Output the [X, Y] coordinate of the center of the cell containing the given text.  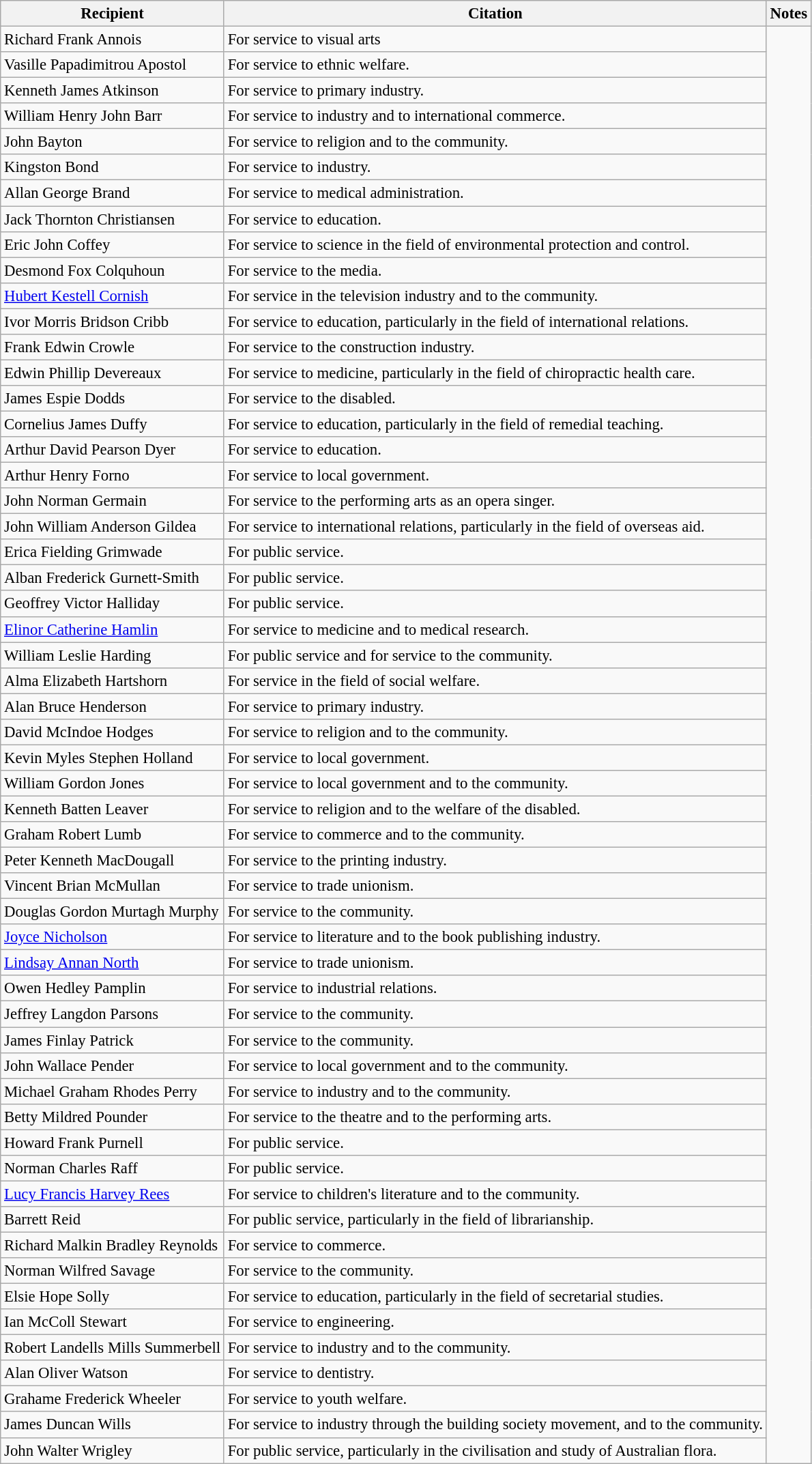
Kevin Myles Stephen Holland [113, 758]
For service to medicine, particularly in the field of chiropractic health care. [495, 373]
For public service, particularly in the field of librarianship. [495, 1220]
William Leslie Harding [113, 655]
John Walter Wrigley [113, 1450]
For service to the printing industry. [495, 861]
For service to industrial relations. [495, 989]
Eric John Coffey [113, 244]
Joyce Nicholson [113, 937]
Cornelius James Duffy [113, 424]
For service to industry. [495, 167]
Kenneth James Atkinson [113, 91]
Vasille Papadimitrou Apostol [113, 65]
Alan Oliver Watson [113, 1373]
William Henry John Barr [113, 116]
Notes [789, 14]
For service to religion and to the welfare of the disabled. [495, 809]
William Gordon Jones [113, 784]
For service in the television industry and to the community. [495, 296]
John William Anderson Gildea [113, 527]
For service to industry through the building society movement, and to the community. [495, 1425]
Douglas Gordon Murtagh Murphy [113, 912]
For service to education, particularly in the field of remedial teaching. [495, 424]
Allan George Brand [113, 193]
Frank Edwin Crowle [113, 347]
For service to literature and to the book publishing industry. [495, 937]
Alma Elizabeth Hartshorn [113, 680]
For service to the theatre and to the performing arts. [495, 1117]
For service to commerce and to the community. [495, 835]
Peter Kenneth MacDougall [113, 861]
John Wallace Pender [113, 1065]
For service to the construction industry. [495, 347]
For service in the field of social welfare. [495, 680]
David McIndoe Hodges [113, 732]
For service to dentistry. [495, 1373]
For service to medicine and to medical research. [495, 629]
Citation [495, 14]
For public service and for service to the community. [495, 655]
Jeffrey Langdon Parsons [113, 1014]
Norman Wilfred Savage [113, 1271]
For service to science in the field of environmental protection and control. [495, 244]
For public service, particularly in the civilisation and study of Australian flora. [495, 1450]
Recipient [113, 14]
James Duncan Wills [113, 1425]
Richard Malkin Bradley Reynolds [113, 1245]
For service to engineering. [495, 1322]
For service to ethnic welfare. [495, 65]
Ian McColl Stewart [113, 1322]
Kenneth Batten Leaver [113, 809]
Michael Graham Rhodes Perry [113, 1091]
For service to the performing arts as an opera singer. [495, 501]
For service to education, particularly in the field of international relations. [495, 321]
For service to visual arts [495, 40]
For service to industry and to international commerce. [495, 116]
Edwin Phillip Devereaux [113, 373]
Arthur Henry Forno [113, 476]
James Finlay Patrick [113, 1040]
Grahame Frederick Wheeler [113, 1399]
Owen Hedley Pamplin [113, 989]
Alan Bruce Henderson [113, 706]
Lindsay Annan North [113, 963]
Arthur David Pearson Dyer [113, 450]
Geoffrey Victor Halliday [113, 604]
Elsie Hope Solly [113, 1297]
For service to the disabled. [495, 399]
Elinor Catherine Hamlin [113, 629]
For service to medical administration. [495, 193]
Erica Fielding Grimwade [113, 552]
Graham Robert Lumb [113, 835]
Barrett Reid [113, 1220]
For service to children's literature and to the community. [495, 1194]
Desmond Fox Colquhoun [113, 270]
Ivor Morris Bridson Cribb [113, 321]
Betty Mildred Pounder [113, 1117]
For service to commerce. [495, 1245]
John Bayton [113, 142]
Kingston Bond [113, 167]
Richard Frank Annois [113, 40]
Hubert Kestell Cornish [113, 296]
James Espie Dodds [113, 399]
Robert Landells Mills Summerbell [113, 1348]
John Norman Germain [113, 501]
Jack Thornton Christiansen [113, 219]
Lucy Francis Harvey Rees [113, 1194]
Howard Frank Purnell [113, 1143]
Alban Frederick Gurnett-Smith [113, 578]
Norman Charles Raff [113, 1168]
Vincent Brian McMullan [113, 886]
For service to youth welfare. [495, 1399]
For service to international relations, particularly in the field of overseas aid. [495, 527]
For service to education, particularly in the field of secretarial studies. [495, 1297]
For service to the media. [495, 270]
